Find where the given text appears and provide that cell's center as [X, Y] coordinate. 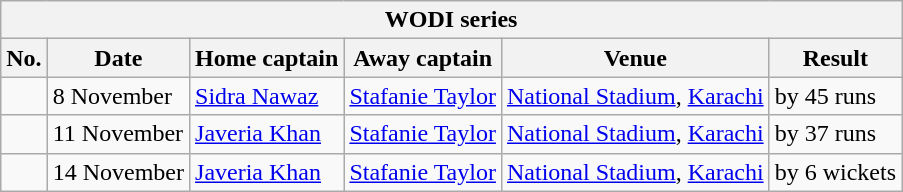
WODI series [452, 20]
8 November [118, 96]
Venue [635, 58]
Away captain [423, 58]
by 45 runs [835, 96]
11 November [118, 134]
Result [835, 58]
Sidra Nawaz [267, 96]
14 November [118, 172]
No. [24, 58]
by 6 wickets [835, 172]
Home captain [267, 58]
by 37 runs [835, 134]
Date [118, 58]
